From the cell containing the given text, extract its center point as [X, Y] coordinate. 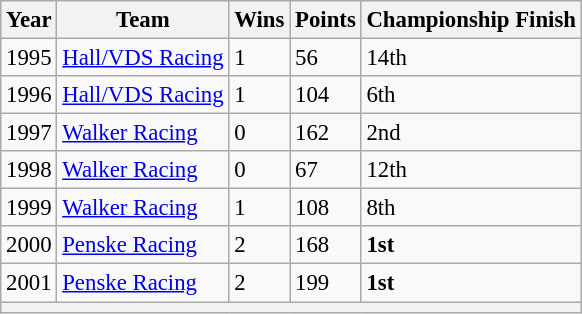
14th [471, 58]
162 [326, 133]
Team [143, 20]
6th [471, 95]
1996 [29, 95]
108 [326, 208]
1999 [29, 208]
104 [326, 95]
Championship Finish [471, 20]
67 [326, 170]
2000 [29, 245]
12th [471, 170]
Points [326, 20]
2001 [29, 283]
1998 [29, 170]
1995 [29, 58]
8th [471, 208]
Year [29, 20]
168 [326, 245]
199 [326, 283]
2nd [471, 133]
Wins [260, 20]
56 [326, 58]
1997 [29, 133]
